Capture the cell that displays the provided text and extract its (X, Y) central coordinate. 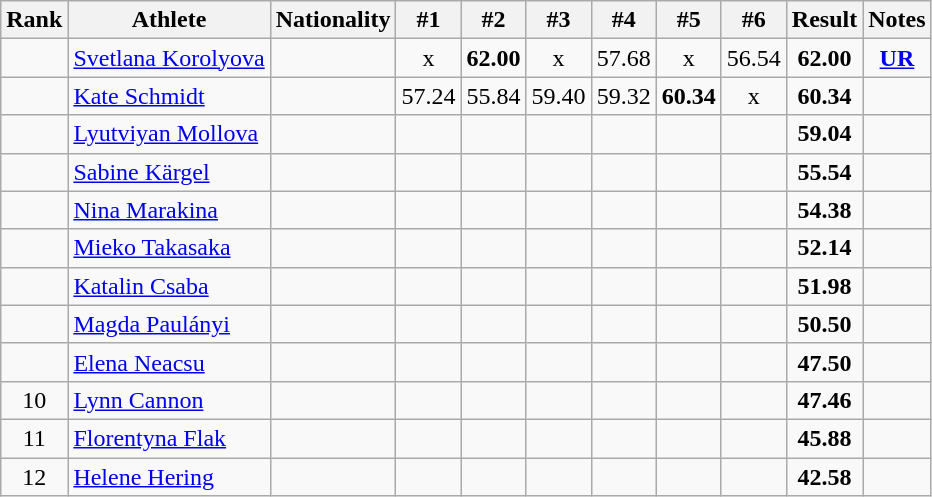
Rank (34, 20)
Notes (897, 20)
#6 (754, 20)
12 (34, 477)
59.32 (624, 96)
Elena Neacsu (169, 362)
Nationality (333, 20)
50.50 (824, 324)
55.84 (494, 96)
59.04 (824, 134)
Result (824, 20)
57.68 (624, 58)
#5 (688, 20)
Magda Paulányi (169, 324)
59.40 (558, 96)
56.54 (754, 58)
Florentyna Flak (169, 438)
47.50 (824, 362)
54.38 (824, 210)
Mieko Takasaka (169, 248)
Sabine Kärgel (169, 172)
#2 (494, 20)
Kate Schmidt (169, 96)
Lyutviyan Mollova (169, 134)
57.24 (428, 96)
51.98 (824, 286)
52.14 (824, 248)
#1 (428, 20)
Helene Hering (169, 477)
UR (897, 58)
45.88 (824, 438)
55.54 (824, 172)
11 (34, 438)
#4 (624, 20)
Athlete (169, 20)
Katalin Csaba (169, 286)
42.58 (824, 477)
10 (34, 400)
#3 (558, 20)
Nina Marakina (169, 210)
47.46 (824, 400)
Svetlana Korolyova (169, 58)
Lynn Cannon (169, 400)
